Find where the given text appears and provide that cell's center as [X, Y] coordinate. 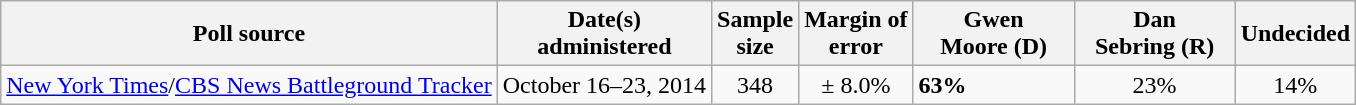
New York Times/CBS News Battleground Tracker [249, 85]
348 [756, 85]
63% [994, 85]
GwenMoore (D) [994, 34]
± 8.0% [856, 85]
Samplesize [756, 34]
Date(s)administered [604, 34]
Poll source [249, 34]
DanSebring (R) [1154, 34]
Margin oferror [856, 34]
23% [1154, 85]
October 16–23, 2014 [604, 85]
Undecided [1295, 34]
14% [1295, 85]
